Determine the [x, y] coordinate at the center of the cell enclosing the given text.  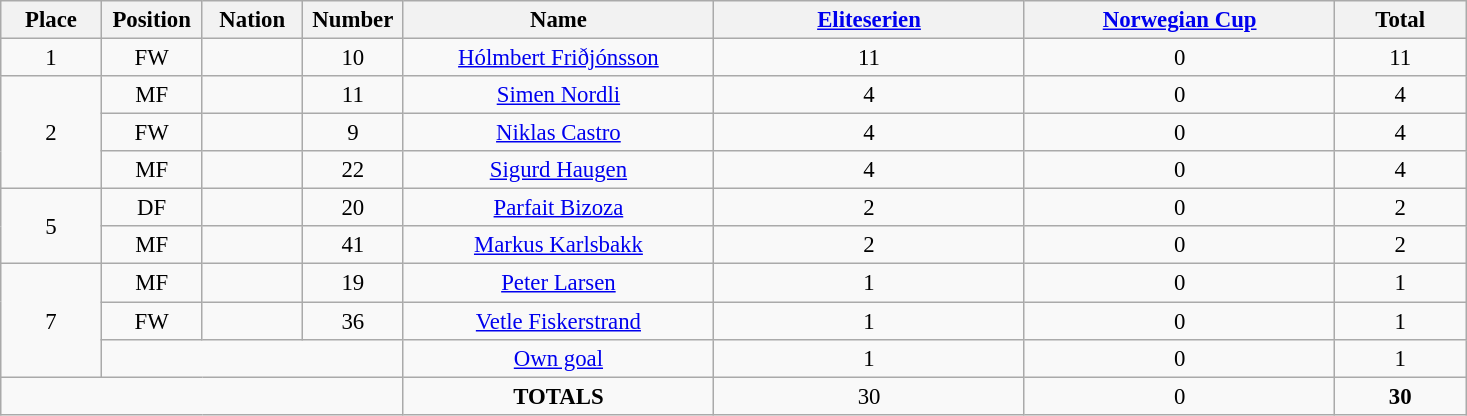
Place [52, 20]
Eliteserien [870, 20]
TOTALS [558, 396]
Position [152, 20]
Nation [252, 20]
Sigurd Haugen [558, 170]
Norwegian Cup [1180, 20]
5 [52, 226]
Niklas Castro [558, 133]
7 [52, 320]
Vetle Fiskerstrand [558, 321]
9 [354, 133]
Name [558, 20]
36 [354, 321]
Hólmbert Friðjónsson [558, 58]
10 [354, 58]
19 [354, 283]
Parfait Bizoza [558, 208]
Markus Karlsbakk [558, 245]
Number [354, 20]
Own goal [558, 358]
20 [354, 208]
Simen Nordli [558, 95]
Peter Larsen [558, 283]
22 [354, 170]
DF [152, 208]
Total [1400, 20]
41 [354, 245]
